From the cell containing the given text, extract its center point as (X, Y) coordinate. 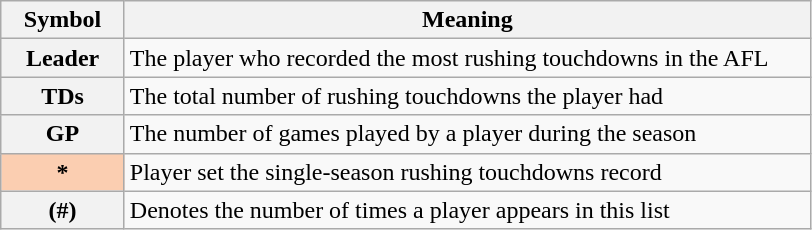
Denotes the number of times a player appears in this list (467, 210)
(#) (63, 210)
GP (63, 134)
The player who recorded the most rushing touchdowns in the AFL (467, 58)
Meaning (467, 20)
TDs (63, 96)
The total number of rushing touchdowns the player had (467, 96)
Leader (63, 58)
Player set the single-season rushing touchdowns record (467, 172)
The number of games played by a player during the season (467, 134)
* (63, 172)
Symbol (63, 20)
